Identify which cell holds the provided text, then report its [x, y] central coordinate. 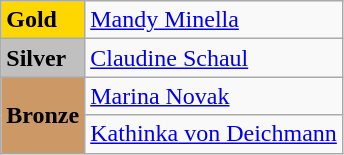
Claudine Schaul [214, 58]
Bronze [43, 115]
Kathinka von Deichmann [214, 134]
Gold [43, 20]
Silver [43, 58]
Mandy Minella [214, 20]
Marina Novak [214, 96]
